Return (X, Y) of the center of cell containing provided text 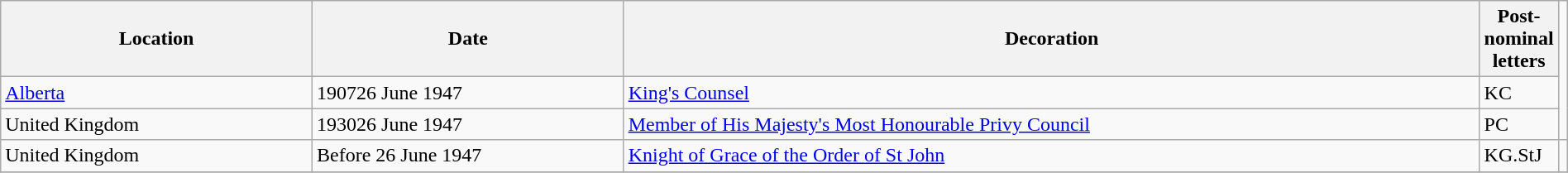
King's Counsel (1052, 93)
Decoration (1052, 39)
KC (1518, 93)
KG.StJ (1518, 156)
Before 26 June 1947 (468, 156)
190726 June 1947 (468, 93)
Location (157, 39)
Post-nominal letters (1518, 39)
Date (468, 39)
Member of His Majesty's Most Honourable Privy Council (1052, 124)
Knight of Grace of the Order of St John (1052, 156)
PC (1518, 124)
Alberta (157, 93)
193026 June 1947 (468, 124)
